Return the (x, y) coordinate for the center point of the cell that contains the specified text.  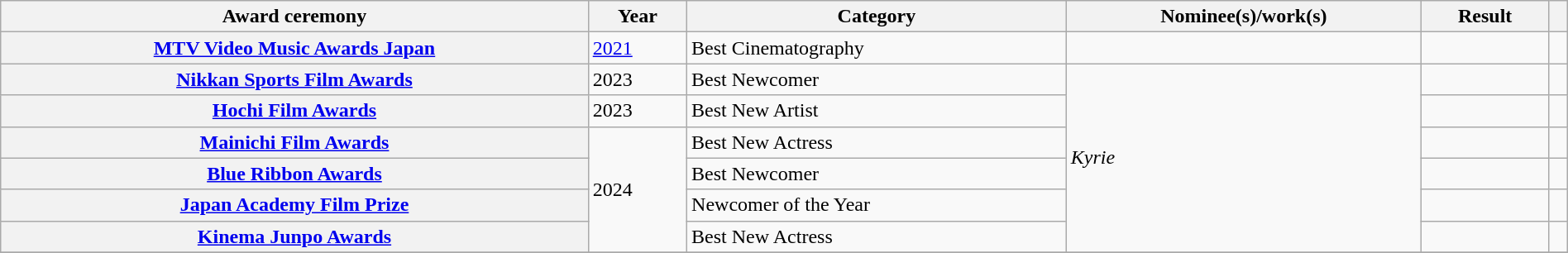
Result (1484, 17)
Hochi Film Awards (294, 111)
Year (637, 17)
Best Cinematography (877, 48)
Newcomer of the Year (877, 205)
Blue Ribbon Awards (294, 174)
Category (877, 17)
Kyrie (1244, 158)
Mainichi Film Awards (294, 142)
Nikkan Sports Film Awards (294, 79)
Award ceremony (294, 17)
2024 (637, 189)
MTV Video Music Awards Japan (294, 48)
Kinema Junpo Awards (294, 236)
Best New Artist (877, 111)
2021 (637, 48)
Nominee(s)/work(s) (1244, 17)
Japan Academy Film Prize (294, 205)
